Provide the (x, y) coordinate of the cell's center where the given text is located.  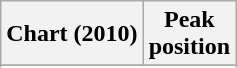
Peak position (189, 34)
Chart (2010) (72, 34)
